Extract the [x, y] coordinate from the center of the cell holding the provided text.  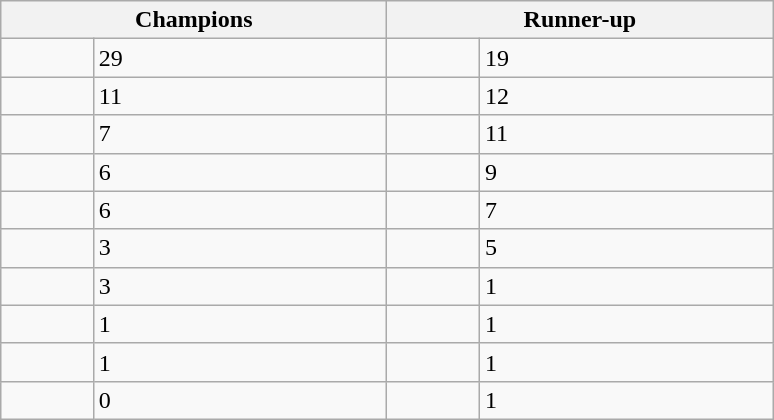
19 [626, 58]
5 [626, 248]
9 [626, 172]
0 [240, 400]
Champions [194, 20]
12 [626, 96]
29 [240, 58]
Runner-up [580, 20]
